Return the [X, Y] coordinate for the center point of the cell that contains the specified text.  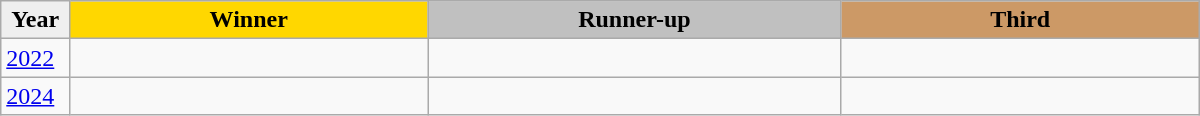
Runner-up [634, 20]
Year [36, 20]
Third [1020, 20]
2022 [36, 58]
2024 [36, 96]
Winner [249, 20]
